Identify which cell holds the provided text, then report its (X, Y) central coordinate. 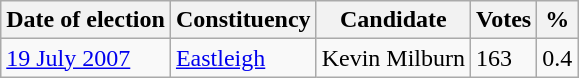
0.4 (558, 58)
Eastleigh (243, 58)
Kevin Milburn (393, 58)
Date of election (86, 20)
Constituency (243, 20)
% (558, 20)
Votes (504, 20)
163 (504, 58)
19 July 2007 (86, 58)
Candidate (393, 20)
